Provide the [x, y] coordinate of the cell's center where the given text is located.  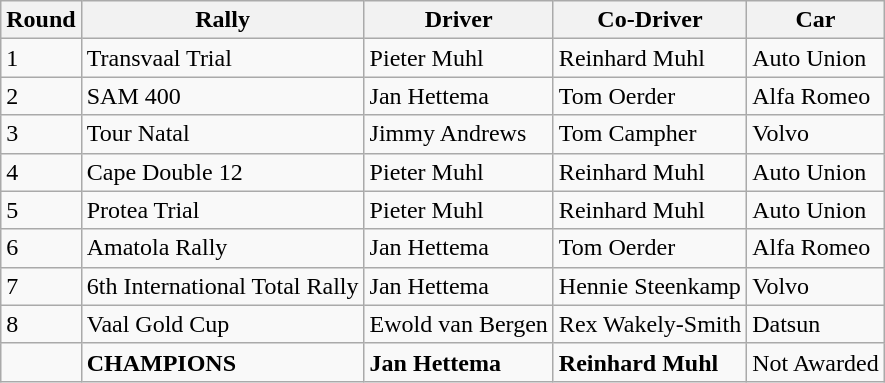
Protea Trial [222, 210]
Not Awarded [816, 362]
Jimmy Andrews [458, 134]
Cape Double 12 [222, 172]
8 [41, 324]
Ewold van Bergen [458, 324]
Rex Wakely-Smith [650, 324]
3 [41, 134]
Tour Natal [222, 134]
Amatola Rally [222, 248]
5 [41, 210]
Round [41, 20]
6 [41, 248]
Transvaal Trial [222, 58]
2 [41, 96]
Car [816, 20]
Driver [458, 20]
Co-Driver [650, 20]
Vaal Gold Cup [222, 324]
Rally [222, 20]
1 [41, 58]
4 [41, 172]
SAM 400 [222, 96]
7 [41, 286]
6th International Total Rally [222, 286]
Tom Campher [650, 134]
CHAMPIONS [222, 362]
Hennie Steenkamp [650, 286]
Datsun [816, 324]
